Find where the given text appears and provide that cell's center as [X, Y] coordinate. 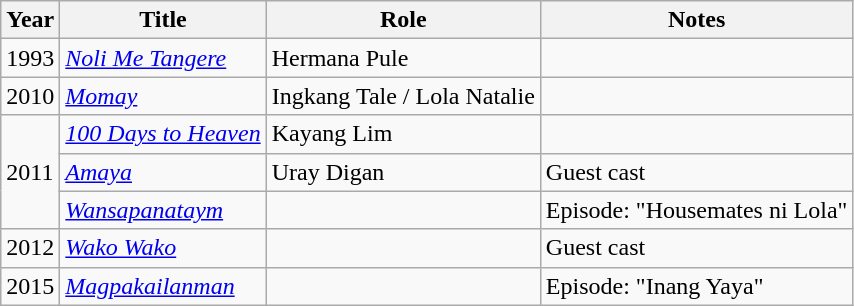
2015 [30, 286]
Kayang Lim [403, 134]
Ingkang Tale / Lola Natalie [403, 96]
Hermana Pule [403, 58]
Wansapanataym [163, 210]
Episode: "Inang Yaya" [696, 286]
2010 [30, 96]
Title [163, 20]
100 Days to Heaven [163, 134]
Noli Me Tangere [163, 58]
Year [30, 20]
Role [403, 20]
Notes [696, 20]
1993 [30, 58]
Wako Wako [163, 248]
2011 [30, 172]
Episode: "Housemates ni Lola" [696, 210]
2012 [30, 248]
Momay [163, 96]
Amaya [163, 172]
Uray Digan [403, 172]
Magpakailanman [163, 286]
